Determine the (x, y) coordinate at the center of the cell enclosing the given text.  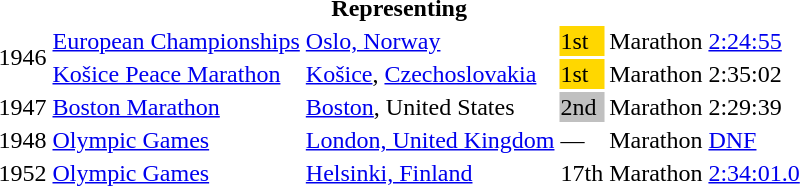
2nd (582, 107)
Košice, Czechoslovakia (430, 74)
Olympic Games (176, 140)
Košice Peace Marathon (176, 74)
— (582, 140)
Boston, United States (430, 107)
European Championships (176, 41)
London, United Kingdom (430, 140)
Oslo, Norway (430, 41)
Boston Marathon (176, 107)
